Determine the (X, Y) coordinate at the center of the cell enclosing the given text.  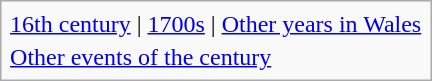
16th century | 1700s | Other years in Wales (216, 24)
Other events of the century (216, 57)
